For the text-containing cell, return its midpoint in (x, y) coordinate format. 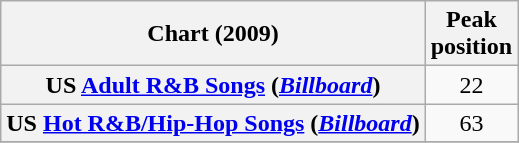
Peakposition (471, 34)
US Hot R&B/Hip-Hop Songs (Billboard) (213, 123)
US Adult R&B Songs (Billboard) (213, 85)
Chart (2009) (213, 34)
63 (471, 123)
22 (471, 85)
